Locate the cell with the specified text and output its [X, Y] center coordinate. 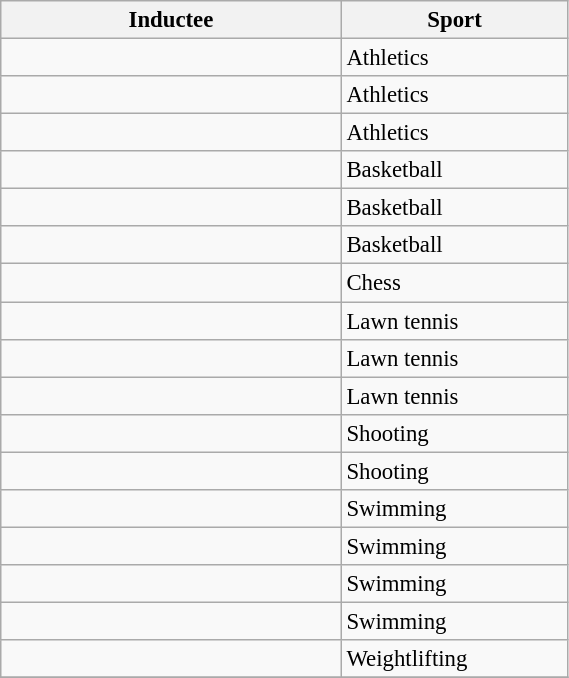
Inductee [171, 20]
Sport [454, 20]
Chess [454, 283]
Weightlifting [454, 659]
